Search for the cell housing the specified text and yield its [X, Y] center coordinate. 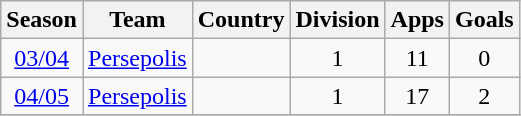
0 [484, 58]
Team [137, 20]
17 [417, 96]
Apps [417, 20]
2 [484, 96]
03/04 [42, 58]
Division [338, 20]
11 [417, 58]
Goals [484, 20]
04/05 [42, 96]
Country [241, 20]
Season [42, 20]
